Capture the cell that displays the provided text and extract its (X, Y) central coordinate. 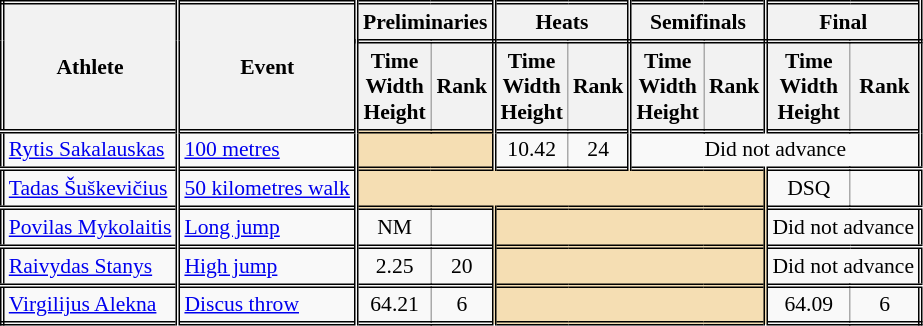
64.09 (808, 304)
Heats (562, 22)
Tadas Šuškevičius (90, 190)
DSQ (808, 190)
24 (599, 150)
Event (268, 67)
100 metres (268, 150)
Discus throw (268, 304)
Athlete (90, 67)
Preliminaries (424, 22)
Semifinals (698, 22)
10.42 (531, 150)
Raivydas Stanys (90, 266)
2.25 (394, 266)
NM (394, 228)
High jump (268, 266)
Final (844, 22)
Povilas Mykolaitis (90, 228)
Long jump (268, 228)
50 kilometres walk (268, 190)
20 (462, 266)
Virgilijus Alekna (90, 304)
64.21 (394, 304)
Rytis Sakalauskas (90, 150)
